Search for the cell housing the specified text and yield its (X, Y) center coordinate. 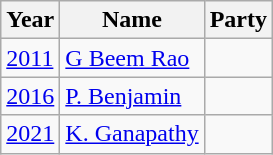
Year (30, 20)
G Beem Rao (132, 58)
Name (132, 20)
2016 (30, 96)
2021 (30, 134)
2011 (30, 58)
K. Ganapathy (132, 134)
Party (238, 20)
P. Benjamin (132, 96)
